From the cell containing the given text, extract its center point as [x, y] coordinate. 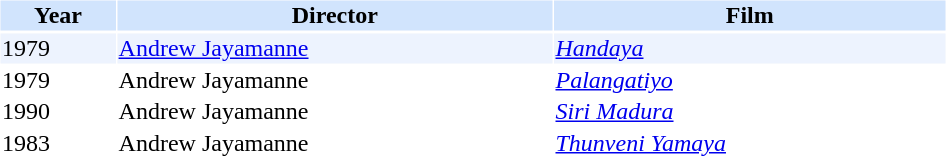
Year [58, 15]
Film [750, 15]
1990 [58, 111]
Siri Madura [750, 111]
Director [334, 15]
Handaya [750, 49]
Palangatiyo [750, 80]
